Return [X, Y] of the center of cell containing provided text 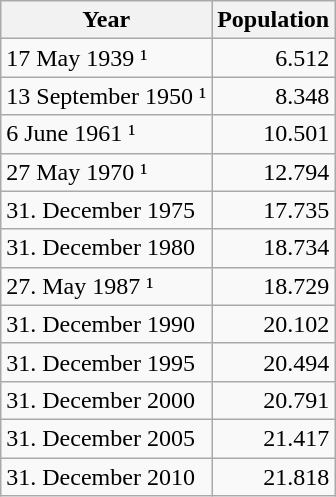
Year [106, 20]
12.794 [274, 172]
6.512 [274, 58]
18.729 [274, 286]
31. December 1990 [106, 324]
18.734 [274, 248]
17 May 1939 ¹ [106, 58]
27. May 1987 ¹ [106, 286]
21.818 [274, 477]
8.348 [274, 96]
17.735 [274, 210]
Population [274, 20]
31. December 2000 [106, 400]
31. December 2010 [106, 477]
20.102 [274, 324]
21.417 [274, 438]
20.494 [274, 362]
31. December 1980 [106, 248]
27 May 1970 ¹ [106, 172]
13 September 1950 ¹ [106, 96]
31. December 2005 [106, 438]
20.791 [274, 400]
6 June 1961 ¹ [106, 134]
31. December 1995 [106, 362]
31. December 1975 [106, 210]
10.501 [274, 134]
